Search for the cell housing the specified text and yield its [x, y] center coordinate. 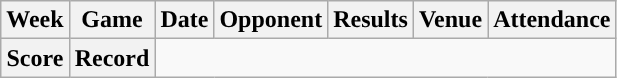
Score [35, 58]
Date [184, 20]
Game [112, 20]
Attendance [552, 20]
Opponent [271, 20]
Results [371, 20]
Venue [450, 20]
Record [112, 58]
Week [35, 20]
